Return the [x, y] coordinate for the center point of the cell that contains the specified text.  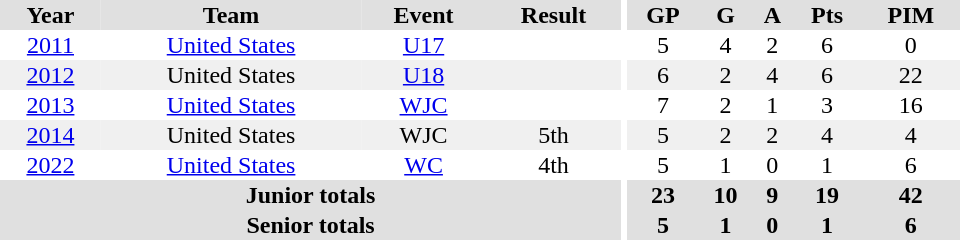
2011 [50, 45]
3 [826, 105]
42 [911, 195]
2022 [50, 165]
16 [911, 105]
Result [554, 15]
U17 [424, 45]
Year [50, 15]
4th [554, 165]
2014 [50, 135]
Event [424, 15]
PIM [911, 15]
2013 [50, 105]
23 [663, 195]
Pts [826, 15]
19 [826, 195]
10 [726, 195]
9 [772, 195]
A [772, 15]
G [726, 15]
U18 [424, 75]
GP [663, 15]
22 [911, 75]
Team [231, 15]
7 [663, 105]
Junior totals [310, 195]
Senior totals [310, 225]
5th [554, 135]
2012 [50, 75]
WC [424, 165]
